Provide the [X, Y] coordinate of the cell's center where the given text is located.  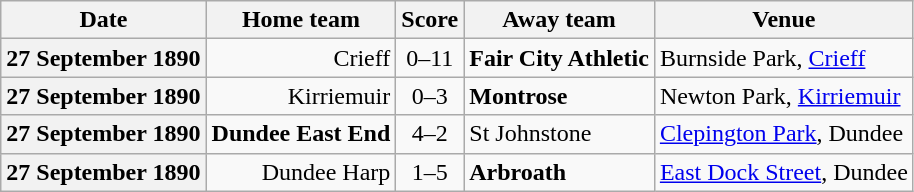
1–5 [430, 172]
Newton Park, Kirriemuir [784, 96]
Fair City Athletic [560, 58]
0–3 [430, 96]
Kirriemuir [301, 96]
Dundee East End [301, 134]
Away team [560, 20]
Score [430, 20]
0–11 [430, 58]
Venue [784, 20]
Dundee Harp [301, 172]
St Johnstone [560, 134]
Burnside Park, Crieff [784, 58]
Clepington Park, Dundee [784, 134]
Montrose [560, 96]
Date [104, 20]
Crieff [301, 58]
Arbroath [560, 172]
4–2 [430, 134]
Home team [301, 20]
East Dock Street, Dundee [784, 172]
